Output the (x, y) coordinate of the center of the cell containing the given text.  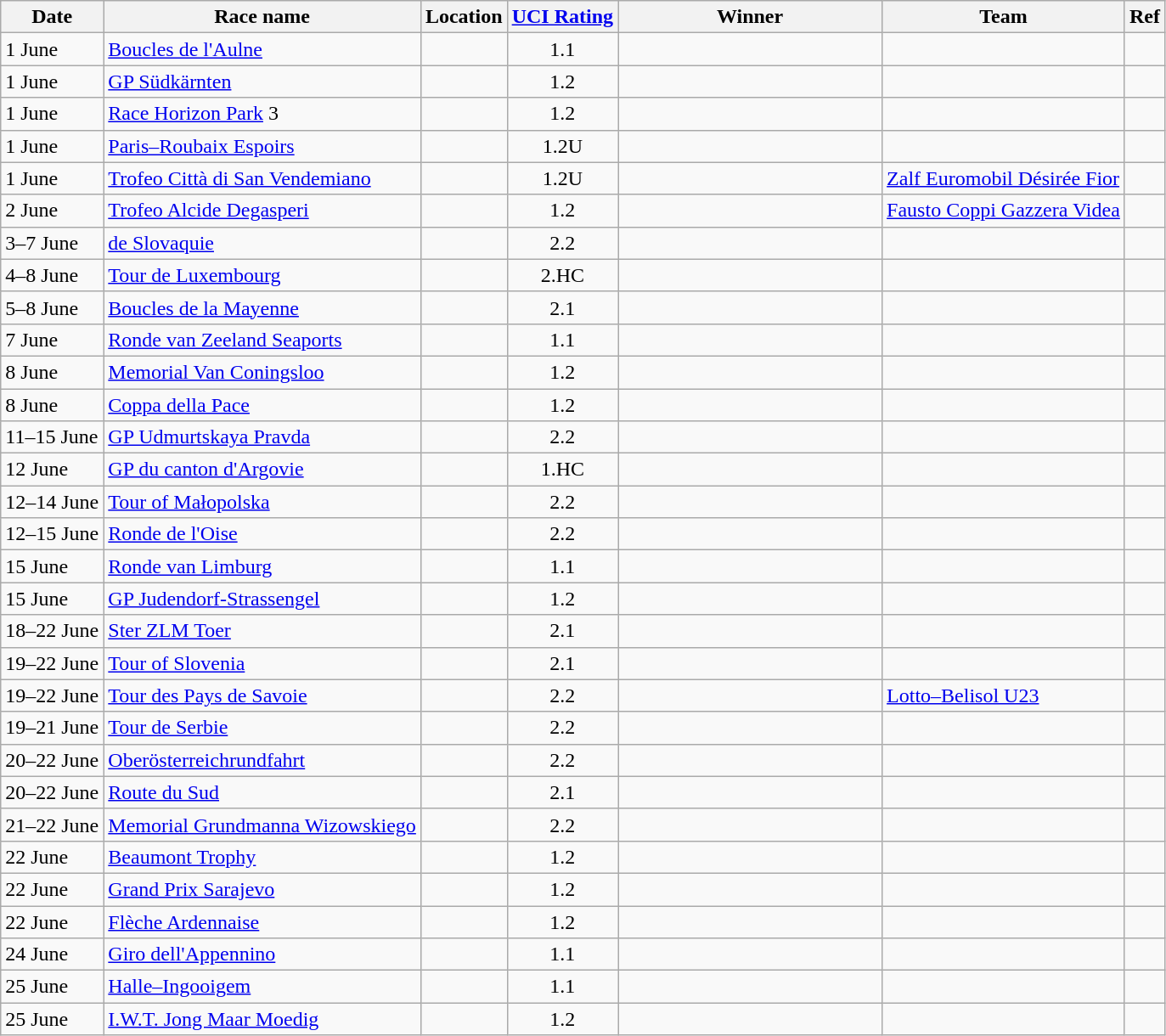
Boucles de la Mayenne (262, 307)
21–22 June (53, 825)
Tour de Serbie (262, 728)
Memorial Grundmanna Wizowskiego (262, 825)
24 June (53, 954)
7 June (53, 340)
5–8 June (53, 307)
19–21 June (53, 728)
12–14 June (53, 502)
Grand Prix Sarajevo (262, 889)
GP Udmurtskaya Pravda (262, 437)
Coppa della Pace (262, 405)
Giro dell'Appennino (262, 954)
12 June (53, 470)
2 June (53, 211)
1.HC (562, 470)
12–15 June (53, 534)
Ronde de l'Oise (262, 534)
de Slovaquie (262, 243)
11–15 June (53, 437)
Tour of Małopolska (262, 502)
Fausto Coppi Gazzera Videa (1004, 211)
Race Horizon Park 3 (262, 114)
Tour de Luxembourg (262, 275)
Tour des Pays de Savoie (262, 695)
Trofeo Città di San Vendemiano (262, 178)
GP Südkärnten (262, 82)
Halle–Ingooigem (262, 987)
GP du canton d'Argovie (262, 470)
2.HC (562, 275)
Lotto–Belisol U23 (1004, 695)
Race name (262, 17)
Beaumont Trophy (262, 857)
Tour of Slovenia (262, 663)
Ref (1145, 17)
Route du Sud (262, 792)
4–8 June (53, 275)
GP Judendorf-Strassengel (262, 599)
Team (1004, 17)
Zalf Euromobil Désirée Fior (1004, 178)
3–7 June (53, 243)
Ronde van Zeeland Seaports (262, 340)
Winner (751, 17)
Memorial Van Coningsloo (262, 372)
Ster ZLM Toer (262, 631)
Ronde van Limburg (262, 566)
18–22 June (53, 631)
Date (53, 17)
I.W.T. Jong Maar Moedig (262, 1019)
Oberösterreichrundfahrt (262, 760)
UCI Rating (562, 17)
Paris–Roubaix Espoirs (262, 146)
Trofeo Alcide Degasperi (262, 211)
Boucles de l'Aulne (262, 49)
Flèche Ardennaise (262, 921)
Location (464, 17)
